Extract the (X, Y) coordinate from the center of the cell holding the provided text.  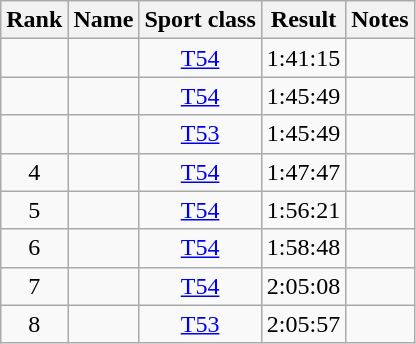
1:47:47 (303, 172)
Name (104, 20)
1:41:15 (303, 58)
5 (34, 210)
1:56:21 (303, 210)
2:05:57 (303, 324)
8 (34, 324)
Rank (34, 20)
Result (303, 20)
7 (34, 286)
1:58:48 (303, 248)
6 (34, 248)
Sport class (200, 20)
4 (34, 172)
Notes (380, 20)
2:05:08 (303, 286)
